Scan for the cell matching the given text and deliver its (x, y) coordinate at center. 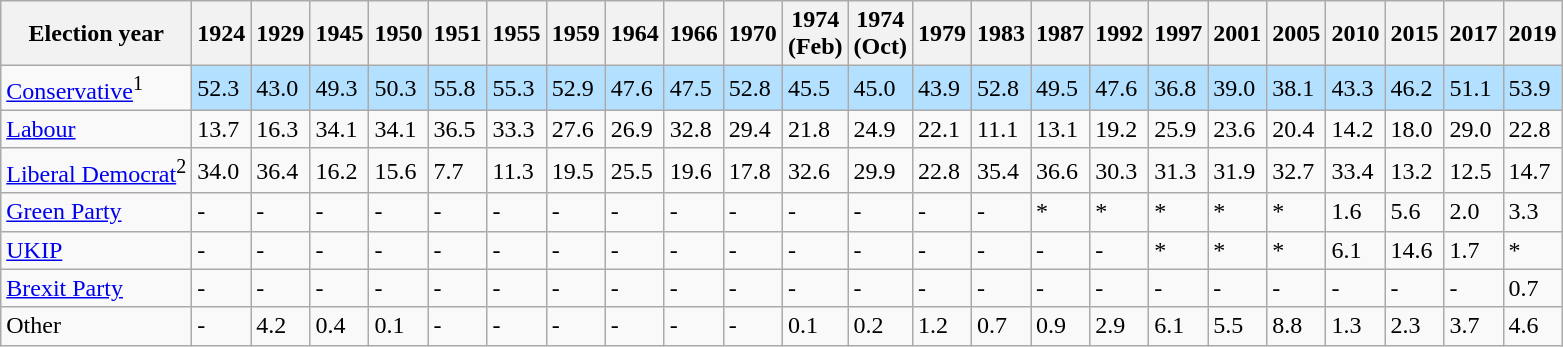
0.2 (880, 326)
21.8 (815, 129)
31.3 (1178, 170)
5.6 (1414, 212)
1.7 (1474, 250)
32.7 (1296, 170)
1983 (1002, 34)
39.0 (1238, 88)
49.3 (340, 88)
50.3 (398, 88)
47.5 (694, 88)
30.3 (1120, 170)
36.5 (458, 129)
22.1 (942, 129)
25.9 (1178, 129)
51.1 (1474, 88)
29.4 (752, 129)
52.9 (576, 88)
2001 (1238, 34)
25.5 (634, 170)
29.9 (880, 170)
4.2 (280, 326)
33.4 (1356, 170)
1.3 (1356, 326)
36.8 (1178, 88)
4.6 (1532, 326)
19.6 (694, 170)
1945 (340, 34)
45.5 (815, 88)
2.0 (1474, 212)
20.4 (1296, 129)
Conservative1 (96, 88)
0.9 (1060, 326)
13.7 (222, 129)
14.7 (1532, 170)
3.7 (1474, 326)
Labour (96, 129)
32.6 (815, 170)
2015 (1414, 34)
Liberal Democrat2 (96, 170)
1959 (576, 34)
31.9 (1238, 170)
1992 (1120, 34)
1924 (222, 34)
Other (96, 326)
0.4 (340, 326)
11.3 (516, 170)
43.9 (942, 88)
43.3 (1356, 88)
38.1 (1296, 88)
1974(Feb) (815, 34)
1955 (516, 34)
12.5 (1474, 170)
17.8 (752, 170)
2010 (1356, 34)
16.3 (280, 129)
1929 (280, 34)
26.9 (634, 129)
5.5 (1238, 326)
1.2 (942, 326)
2.9 (1120, 326)
19.2 (1120, 129)
16.2 (340, 170)
2019 (1532, 34)
8.8 (1296, 326)
13.2 (1414, 170)
13.1 (1060, 129)
43.0 (280, 88)
1997 (1178, 34)
1966 (694, 34)
15.6 (398, 170)
1950 (398, 34)
36.6 (1060, 170)
Election year (96, 34)
1987 (1060, 34)
55.8 (458, 88)
Brexit Party (96, 288)
35.4 (1002, 170)
14.2 (1356, 129)
7.7 (458, 170)
46.2 (1414, 88)
52.3 (222, 88)
33.3 (516, 129)
24.9 (880, 129)
14.6 (1414, 250)
2005 (1296, 34)
18.0 (1414, 129)
34.0 (222, 170)
2.3 (1414, 326)
27.6 (576, 129)
1.6 (1356, 212)
UKIP (96, 250)
11.1 (1002, 129)
1964 (634, 34)
55.3 (516, 88)
Green Party (96, 212)
1970 (752, 34)
36.4 (280, 170)
1979 (942, 34)
32.8 (694, 129)
45.0 (880, 88)
1951 (458, 34)
1974(Oct) (880, 34)
23.6 (1238, 129)
19.5 (576, 170)
3.3 (1532, 212)
2017 (1474, 34)
53.9 (1532, 88)
49.5 (1060, 88)
29.0 (1474, 129)
